From the cell containing the given text, extract its center point as (X, Y) coordinate. 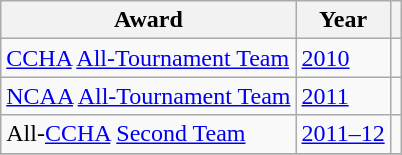
Year (343, 20)
Award (148, 20)
2011–12 (343, 134)
2010 (343, 58)
2011 (343, 96)
NCAA All-Tournament Team (148, 96)
All-CCHA Second Team (148, 134)
CCHA All-Tournament Team (148, 58)
